Determine the (x, y) coordinate at the center of the cell enclosing the given text.  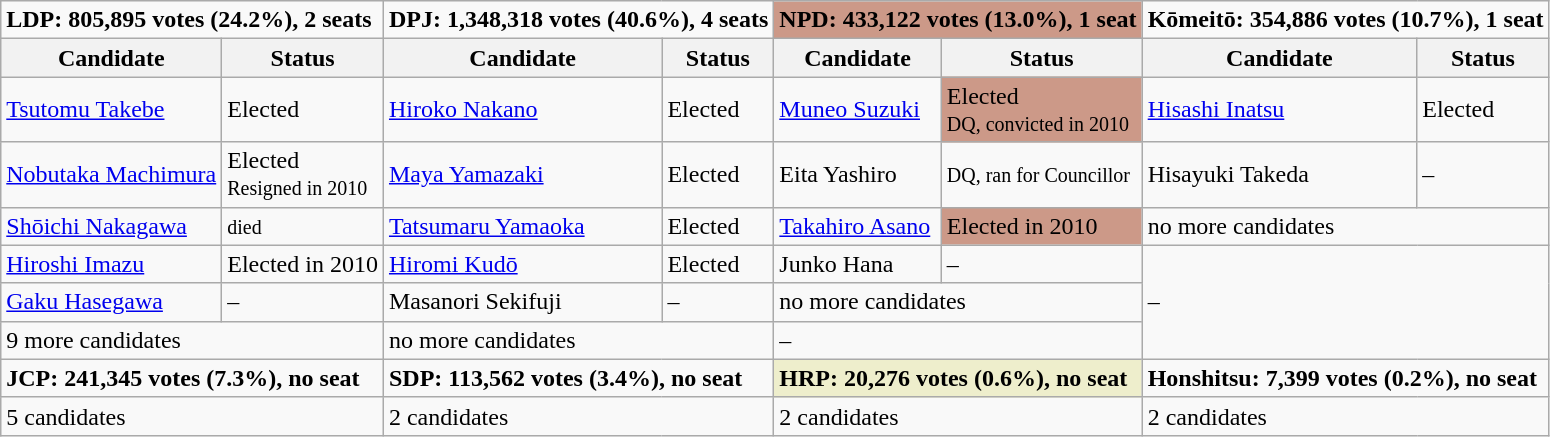
Maya Yamazaki (522, 174)
Tsutomu Takebe (112, 110)
NPD: 433,122 votes (13.0%), 1 seat (958, 20)
DQ, ran for Councillor (1042, 174)
died (303, 226)
ElectedDQ, convicted in 2010 (1042, 110)
SDP: 113,562 votes (3.4%), no seat (578, 378)
Honshitsu: 7,399 votes (0.2%), no seat (1346, 378)
Gaku Hasegawa (112, 302)
Takahiro Asano (858, 226)
Hiromi Kudō (522, 264)
JCP: 241,345 votes (7.3%), no seat (192, 378)
ElectedResigned in 2010 (303, 174)
Hisashi Inatsu (1280, 110)
Hisayuki Takeda (1280, 174)
9 more candidates (192, 340)
Hiroko Nakano (522, 110)
LDP: 805,895 votes (24.2%), 2 seats (192, 20)
Muneo Suzuki (858, 110)
Nobutaka Machimura (112, 174)
Eita Yashiro (858, 174)
Hiroshi Imazu (112, 264)
5 candidates (192, 416)
Kōmeitō: 354,886 votes (10.7%), 1 seat (1346, 20)
DPJ: 1,348,318 votes (40.6%), 4 seats (578, 20)
Tatsumaru Yamaoka (522, 226)
HRP: 20,276 votes (0.6%), no seat (958, 378)
Masanori Sekifuji (522, 302)
Junko Hana (858, 264)
Shōichi Nakagawa (112, 226)
